Return the (x, y) coordinate for the center point of the cell that contains the specified text.  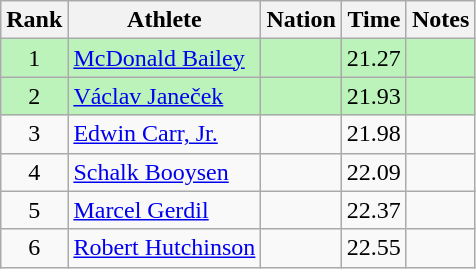
McDonald Bailey (164, 58)
21.27 (374, 58)
5 (34, 210)
22.09 (374, 172)
1 (34, 58)
Nation (301, 20)
22.55 (374, 248)
6 (34, 248)
4 (34, 172)
2 (34, 96)
Robert Hutchinson (164, 248)
22.37 (374, 210)
Notes (440, 20)
Václav Janeček (164, 96)
21.93 (374, 96)
Athlete (164, 20)
Edwin Carr, Jr. (164, 134)
Schalk Booysen (164, 172)
21.98 (374, 134)
Marcel Gerdil (164, 210)
Rank (34, 20)
3 (34, 134)
Time (374, 20)
